Search for the cell housing the specified text and yield its (x, y) center coordinate. 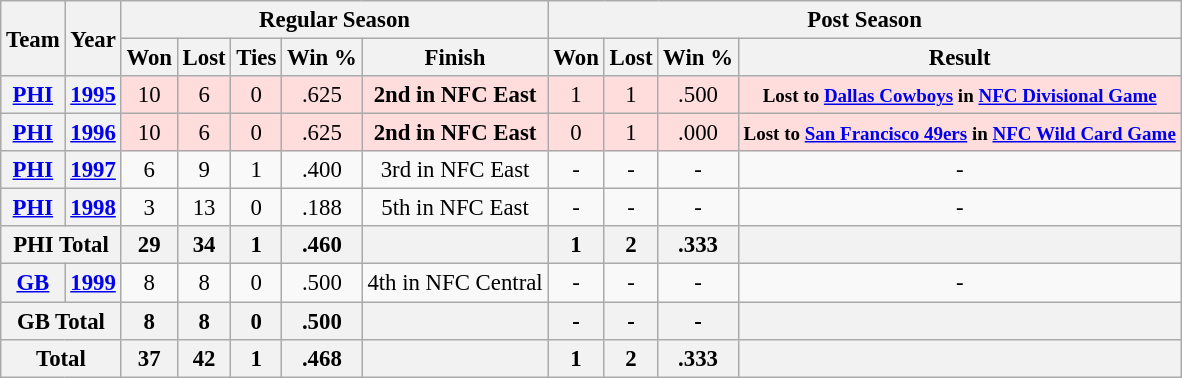
Team (33, 38)
29 (149, 245)
Lost to Dallas Cowboys in NFC Divisional Game (960, 95)
GB Total (61, 321)
1999 (93, 283)
5th in NFC East (455, 208)
Lost to San Francisco 49ers in NFC Wild Card Game (960, 133)
3rd in NFC East (455, 170)
37 (149, 358)
3 (149, 208)
1998 (93, 208)
Ties (256, 58)
.468 (322, 358)
Finish (455, 58)
.460 (322, 245)
1997 (93, 170)
Year (93, 38)
34 (204, 245)
.000 (698, 133)
42 (204, 358)
Result (960, 58)
1996 (93, 133)
Total (61, 358)
Post Season (864, 20)
GB (33, 283)
Regular Season (334, 20)
1995 (93, 95)
9 (204, 170)
4th in NFC Central (455, 283)
PHI Total (61, 245)
13 (204, 208)
.188 (322, 208)
.400 (322, 170)
